Extract the (X, Y) coordinate from the center of the cell holding the provided text.  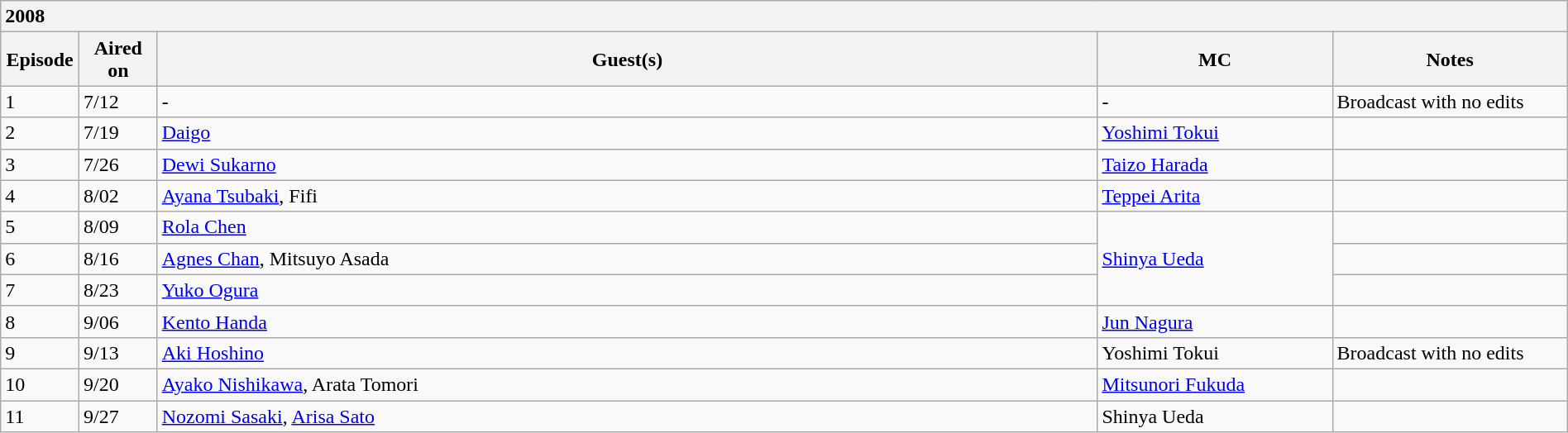
7 (40, 290)
5 (40, 227)
Daigo (627, 133)
2008 (784, 17)
9/20 (117, 384)
Episode (40, 59)
Aired on (117, 59)
11 (40, 416)
8/16 (117, 259)
Jun Nagura (1215, 321)
7/19 (117, 133)
9/06 (117, 321)
7/12 (117, 102)
4 (40, 196)
9 (40, 353)
Teppei Arita (1215, 196)
8/09 (117, 227)
Agnes Chan, Mitsuyo Asada (627, 259)
9/27 (117, 416)
Aki Hoshino (627, 353)
Ayana Tsubaki, Fifi (627, 196)
8/02 (117, 196)
Dewi Sukarno (627, 164)
Rola Chen (627, 227)
MC (1215, 59)
7/26 (117, 164)
2 (40, 133)
6 (40, 259)
Ayako Nishikawa, Arata Tomori (627, 384)
8/23 (117, 290)
10 (40, 384)
Yuko Ogura (627, 290)
1 (40, 102)
9/13 (117, 353)
Taizo Harada (1215, 164)
8 (40, 321)
Guest(s) (627, 59)
Mitsunori Fukuda (1215, 384)
Nozomi Sasaki, Arisa Sato (627, 416)
3 (40, 164)
Notes (1450, 59)
Kento Handa (627, 321)
